Pinpoint the cell where the given text exists, returning its [x, y] midpoint coordinate. 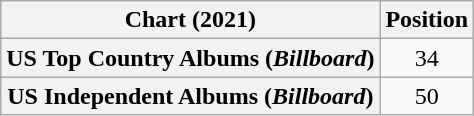
US Top Country Albums (Billboard) [190, 58]
Position [427, 20]
Chart (2021) [190, 20]
US Independent Albums (Billboard) [190, 96]
50 [427, 96]
34 [427, 58]
